Provide the [X, Y] coordinate of the cell's center where the given text is located.  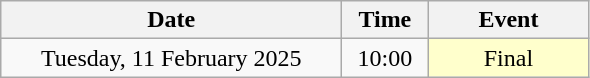
Final [508, 58]
10:00 [385, 58]
Event [508, 20]
Tuesday, 11 February 2025 [172, 58]
Date [172, 20]
Time [385, 20]
